For the text-containing cell, return its midpoint in [x, y] coordinate format. 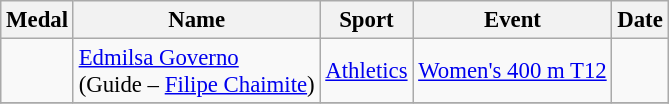
Edmilsa Governo(Guide – Filipe Chaimite) [196, 72]
Name [196, 20]
Sport [366, 20]
Date [640, 20]
Medal [38, 20]
Athletics [366, 72]
Event [512, 20]
Women's 400 m T12 [512, 72]
